Provide the (x, y) coordinate of the cell's center where the given text is located.  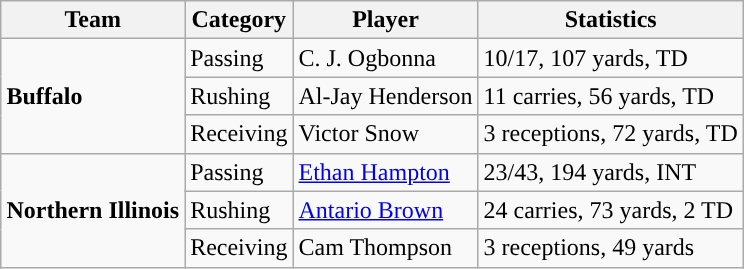
24 carries, 73 yards, 2 TD (610, 210)
Victor Snow (386, 134)
Ethan Hampton (386, 172)
11 carries, 56 yards, TD (610, 96)
Player (386, 20)
3 receptions, 49 yards (610, 248)
Northern Illinois (93, 210)
Category (239, 20)
Buffalo (93, 96)
C. J. Ogbonna (386, 58)
Team (93, 20)
Antario Brown (386, 210)
Al-Jay Henderson (386, 96)
3 receptions, 72 yards, TD (610, 134)
Statistics (610, 20)
10/17, 107 yards, TD (610, 58)
Cam Thompson (386, 248)
23/43, 194 yards, INT (610, 172)
